Return the (x, y) coordinate for the center point of the cell that contains the specified text.  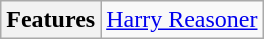
Harry Reasoner (182, 20)
Features (51, 20)
